Identify which cell holds the provided text, then report its (X, Y) central coordinate. 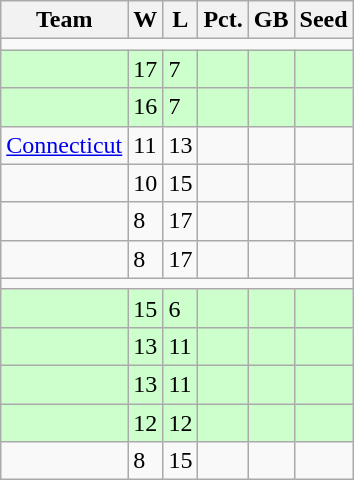
W (146, 20)
Pct. (223, 20)
Connecticut (64, 145)
10 (146, 183)
6 (180, 308)
L (180, 20)
Team (64, 20)
GB (271, 20)
Seed (324, 20)
16 (146, 107)
